Detect which cell encompasses the target text, then output its (X, Y) center coordinate. 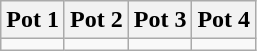
Pot 2 (96, 20)
Pot 1 (33, 20)
Pot 4 (224, 20)
Pot 3 (160, 20)
